Capture the cell that displays the provided text and extract its (x, y) central coordinate. 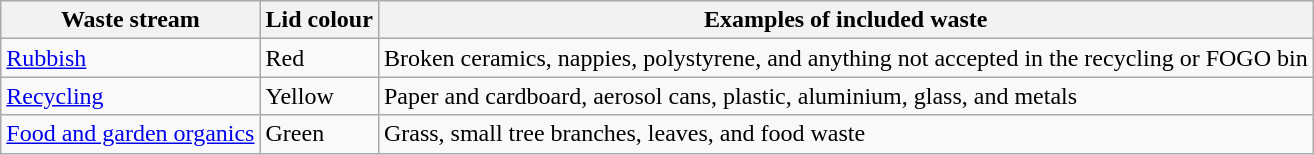
Red (319, 58)
Yellow (319, 96)
Lid colour (319, 20)
Paper and cardboard, aerosol cans, plastic, aluminium, glass, and metals (846, 96)
Recycling (130, 96)
Rubbish (130, 58)
Grass, small tree branches, leaves, and food waste (846, 134)
Green (319, 134)
Food and garden organics (130, 134)
Broken ceramics, nappies, polystyrene, and anything not accepted in the recycling or FOGO bin (846, 58)
Waste stream (130, 20)
Examples of included waste (846, 20)
